For the text-containing cell, return its midpoint in (x, y) coordinate format. 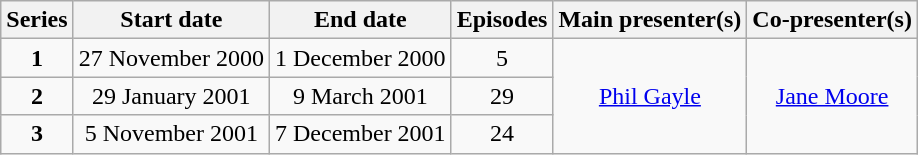
5 (502, 58)
29 January 2001 (171, 96)
24 (502, 134)
Episodes (502, 20)
29 (502, 96)
3 (37, 134)
1 (37, 58)
Start date (171, 20)
2 (37, 96)
Co-presenter(s) (832, 20)
Series (37, 20)
27 November 2000 (171, 58)
End date (360, 20)
Phil Gayle (650, 96)
5 November 2001 (171, 134)
9 March 2001 (360, 96)
1 December 2000 (360, 58)
Main presenter(s) (650, 20)
Jane Moore (832, 96)
7 December 2001 (360, 134)
